Search for the cell housing the specified text and yield its (x, y) center coordinate. 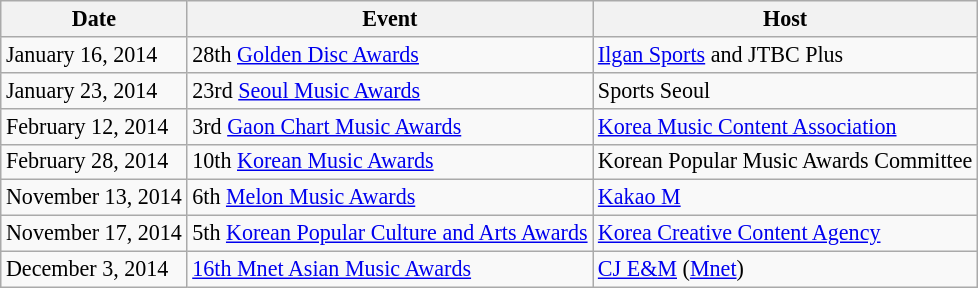
Korea Creative Content Agency (786, 233)
Host (786, 18)
Sports Seoul (786, 90)
16th Mnet Asian Music Awards (390, 269)
Korean Popular Music Awards Committee (786, 162)
November 17, 2014 (94, 233)
23rd Seoul Music Awards (390, 90)
CJ E&M (Mnet) (786, 269)
Ilgan Sports and JTBC Plus (786, 54)
February 28, 2014 (94, 162)
Korea Music Content Association (786, 126)
28th Golden Disc Awards (390, 54)
February 12, 2014 (94, 126)
Event (390, 18)
January 23, 2014 (94, 90)
5th Korean Popular Culture and Arts Awards (390, 233)
Kakao M (786, 198)
December 3, 2014 (94, 269)
Date (94, 18)
January 16, 2014 (94, 54)
3rd Gaon Chart Music Awards (390, 126)
6th Melon Music Awards (390, 198)
10th Korean Music Awards (390, 162)
November 13, 2014 (94, 198)
